Return the [X, Y] coordinate for the center point of the cell that contains the specified text.  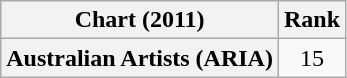
Rank [312, 20]
Chart (2011) [140, 20]
15 [312, 58]
Australian Artists (ARIA) [140, 58]
